Output the [x, y] coordinate of the center of the cell containing the given text.  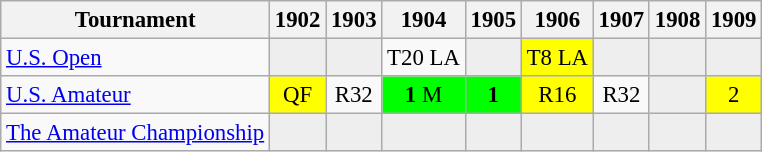
U.S. Amateur [136, 95]
1903 [354, 20]
2 [734, 95]
1 M [424, 95]
1907 [621, 20]
T20 LA [424, 58]
1905 [493, 20]
U.S. Open [136, 58]
QF [298, 95]
1904 [424, 20]
1908 [677, 20]
T8 LA [557, 58]
1902 [298, 20]
R16 [557, 95]
1 [493, 95]
The Amateur Championship [136, 133]
1906 [557, 20]
1909 [734, 20]
Tournament [136, 20]
